Locate the cell with the specified text and output its [x, y] center coordinate. 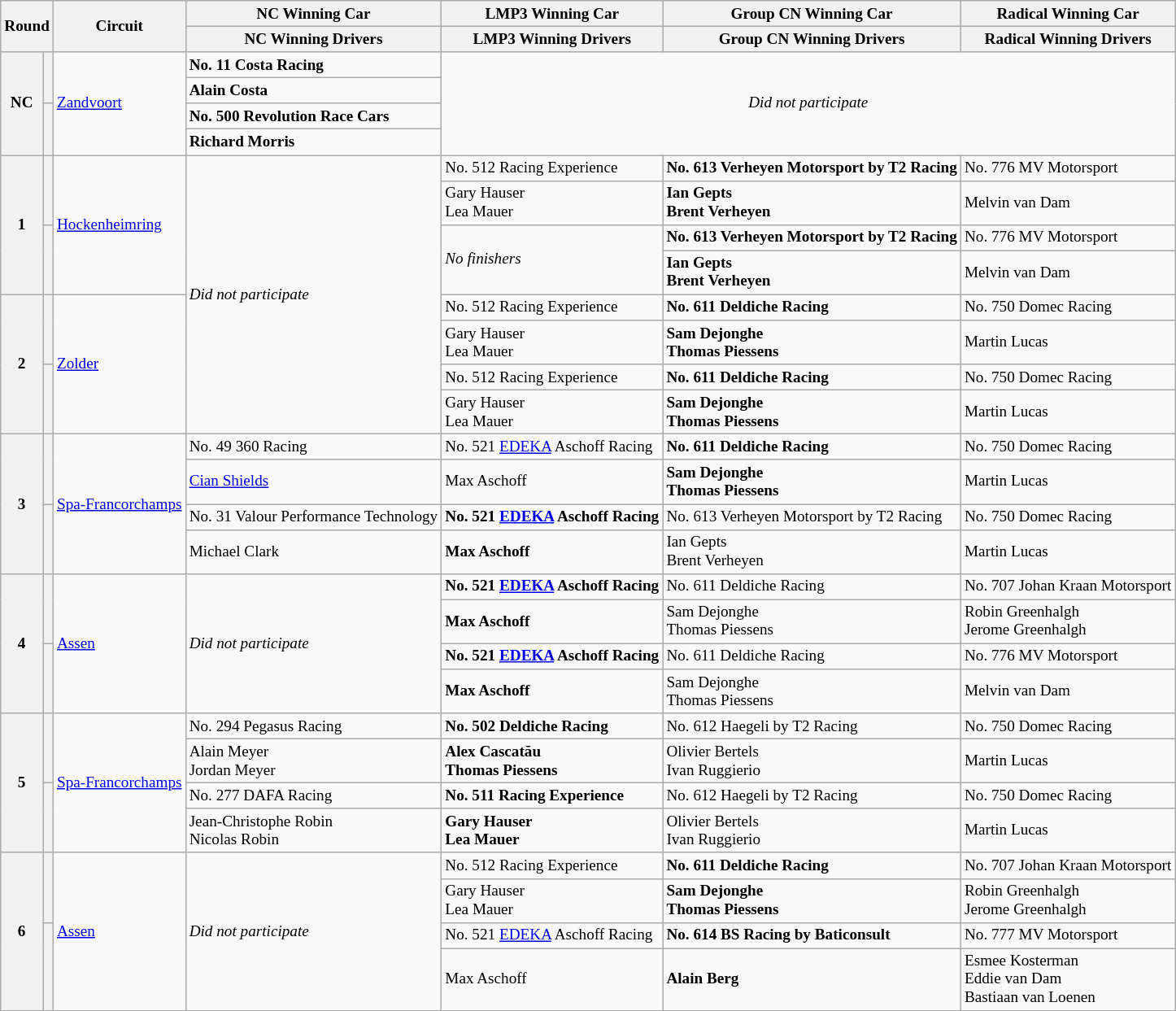
6 [22, 931]
Alain Berg [812, 979]
Group CN Winning Drivers [812, 39]
No. 777 MV Motorsport [1067, 935]
Esmee Kosterman Eddie van Dam Bastiaan van Loenen [1067, 979]
No. 277 DAFA Racing [314, 795]
4 [22, 643]
2 [22, 364]
Hockenheimring [119, 224]
NC Winning Drivers [314, 39]
No. 502 Deldiche Racing [552, 726]
3 [22, 504]
Richard Morris [314, 142]
LMP3 Winning Drivers [552, 39]
NC [22, 104]
Jean-Christophe Robin Nicolas Robin [314, 830]
No. 294 Pegasus Racing [314, 726]
No. 614 BS Racing by Baticonsult [812, 935]
Round [28, 26]
Zandvoort [119, 104]
No. 31 Valour Performance Technology [314, 516]
Zolder [119, 364]
Alain Costa [314, 90]
NC Winning Car [314, 14]
No. 49 360 Racing [314, 447]
No. 11 Costa Racing [314, 65]
No. 511 Racing Experience [552, 795]
Circuit [119, 26]
1 [22, 224]
No finishers [552, 259]
Group CN Winning Car [812, 14]
Michael Clark [314, 551]
Radical Winning Drivers [1067, 39]
5 [22, 783]
Alain Meyer Jordan Meyer [314, 760]
No. 500 Revolution Race Cars [314, 116]
Alex Cascatău Thomas Piessens [552, 760]
Cian Shields [314, 482]
LMP3 Winning Car [552, 14]
Radical Winning Car [1067, 14]
